Find where the given text appears and provide that cell's center as [X, Y] coordinate. 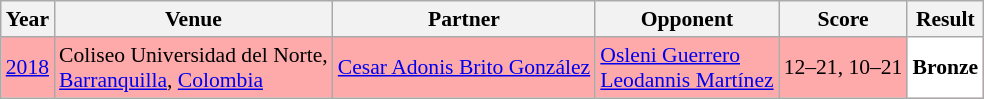
Coliseo Universidad del Norte,Barranquilla, Colombia [194, 68]
Venue [194, 19]
2018 [28, 68]
Osleni Guerrero Leodannis Martínez [686, 68]
Bronze [945, 68]
Opponent [686, 19]
Result [945, 19]
Cesar Adonis Brito González [464, 68]
12–21, 10–21 [844, 68]
Year [28, 19]
Score [844, 19]
Partner [464, 19]
